Output the [X, Y] coordinate of the center of the cell containing the given text.  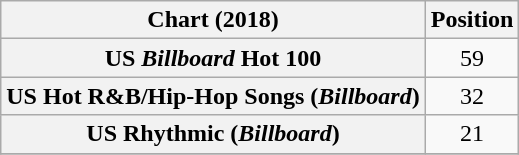
US Rhythmic (Billboard) [213, 134]
Chart (2018) [213, 20]
US Hot R&B/Hip-Hop Songs (Billboard) [213, 96]
32 [472, 96]
US Billboard Hot 100 [213, 58]
21 [472, 134]
Position [472, 20]
59 [472, 58]
